Identify which cell holds the provided text, then report its [x, y] central coordinate. 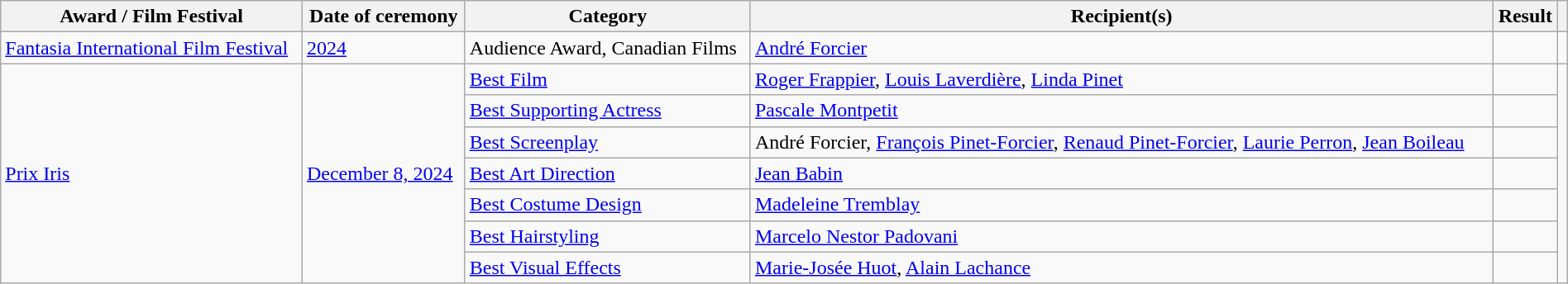
Madeleine Tremblay [1121, 205]
Fantasia International Film Festival [152, 48]
Category [607, 17]
Date of ceremony [384, 17]
Marie-Josée Huot, Alain Lachance [1121, 267]
Best Hairstyling [607, 236]
Marcelo Nestor Padovani [1121, 236]
Result [1525, 17]
Best Film [607, 79]
December 8, 2024 [384, 173]
Award / Film Festival [152, 17]
Jean Babin [1121, 173]
Prix Iris [152, 173]
Pascale Montpetit [1121, 111]
André Forcier [1121, 48]
Audience Award, Canadian Films [607, 48]
Best Art Direction [607, 173]
Best Screenplay [607, 142]
André Forcier, François Pinet-Forcier, Renaud Pinet-Forcier, Laurie Perron, Jean Boileau [1121, 142]
Roger Frappier, Louis Laverdière, Linda Pinet [1121, 79]
Best Visual Effects [607, 267]
Recipient(s) [1121, 17]
Best Supporting Actress [607, 111]
Best Costume Design [607, 205]
2024 [384, 48]
